Find where the given text appears and provide that cell's center as (X, Y) coordinate. 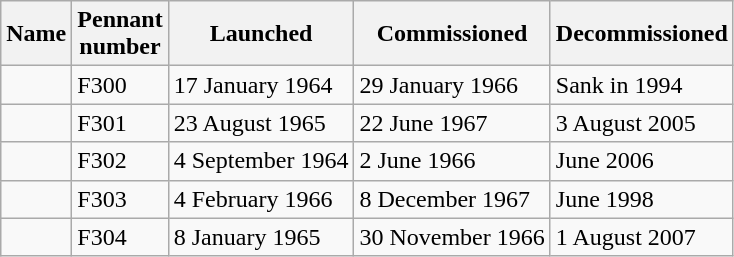
29 January 1966 (452, 85)
22 June 1967 (452, 123)
F300 (120, 85)
Pennantnumber (120, 34)
Commissioned (452, 34)
23 August 1965 (261, 123)
F304 (120, 237)
Launched (261, 34)
4 September 1964 (261, 161)
8 December 1967 (452, 199)
1 August 2007 (642, 237)
30 November 1966 (452, 237)
2 June 1966 (452, 161)
Name (36, 34)
3 August 2005 (642, 123)
F302 (120, 161)
17 January 1964 (261, 85)
June 1998 (642, 199)
Decommissioned (642, 34)
Sank in 1994 (642, 85)
F301 (120, 123)
June 2006 (642, 161)
4 February 1966 (261, 199)
8 January 1965 (261, 237)
F303 (120, 199)
